Detect which cell encompasses the target text, then output its [x, y] center coordinate. 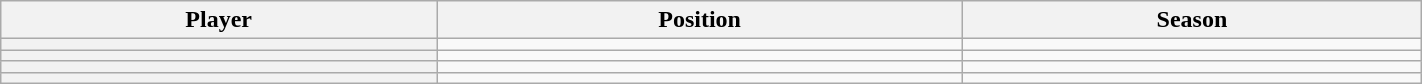
Player [219, 20]
Position [700, 20]
Season [1192, 20]
